From the cell containing the given text, extract its center point as [X, Y] coordinate. 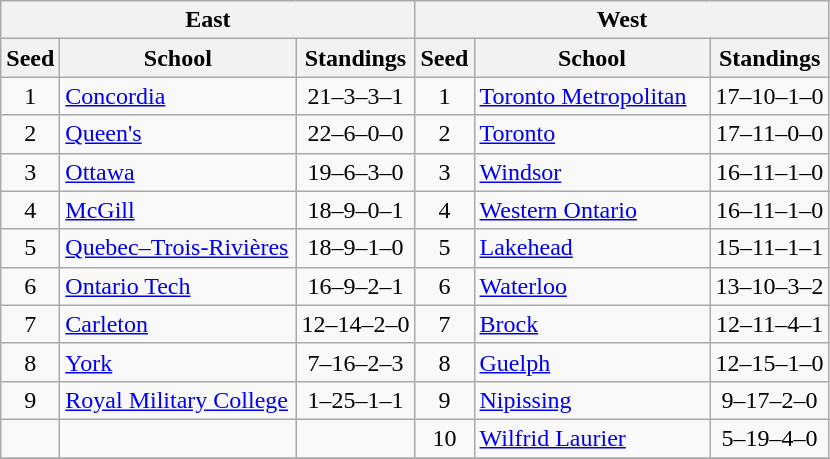
Queen's [178, 134]
1–25–1–1 [356, 400]
Western Ontario [592, 210]
Ottawa [178, 172]
McGill [178, 210]
Brock [592, 324]
18–9–1–0 [356, 248]
12–14–2–0 [356, 324]
York [178, 362]
Guelph [592, 362]
21–3–3–1 [356, 96]
10 [444, 438]
Wilfrid Laurier [592, 438]
16–9–2–1 [356, 286]
17–10–1–0 [770, 96]
Quebec–Trois-Rivières [178, 248]
12–15–1–0 [770, 362]
19–6–3–0 [356, 172]
Windsor [592, 172]
Nipissing [592, 400]
7–16–2–3 [356, 362]
13–10–3–2 [770, 286]
Ontario Tech [178, 286]
Concordia [178, 96]
5–19–4–0 [770, 438]
22–6–0–0 [356, 134]
Royal Military College [178, 400]
Carleton [178, 324]
17–11–0–0 [770, 134]
12–11–4–1 [770, 324]
Lakehead [592, 248]
9–17–2–0 [770, 400]
Waterloo [592, 286]
Toronto [592, 134]
East [208, 20]
West [622, 20]
18–9–0–1 [356, 210]
15–11–1–1 [770, 248]
Toronto Metropolitan [592, 96]
